Return the (X, Y) coordinate for the center point of the cell that contains the specified text.  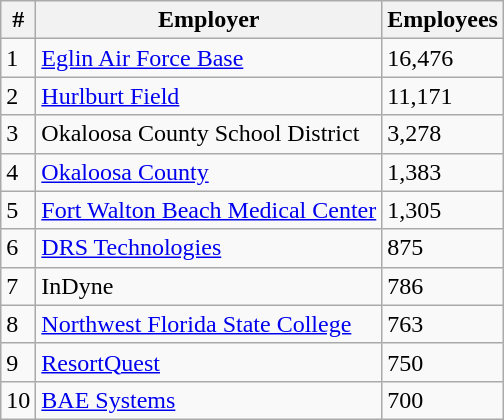
9 (18, 362)
700 (443, 400)
5 (18, 210)
DRS Technologies (209, 248)
1 (18, 58)
Okaloosa County (209, 172)
7 (18, 286)
875 (443, 248)
Eglin Air Force Base (209, 58)
# (18, 20)
ResortQuest (209, 362)
10 (18, 400)
Northwest Florida State College (209, 324)
Fort Walton Beach Medical Center (209, 210)
786 (443, 286)
4 (18, 172)
BAE Systems (209, 400)
11,171 (443, 96)
Hurlburt Field (209, 96)
750 (443, 362)
InDyne (209, 286)
2 (18, 96)
16,476 (443, 58)
Employees (443, 20)
1,383 (443, 172)
6 (18, 248)
3,278 (443, 134)
8 (18, 324)
Employer (209, 20)
Okaloosa County School District (209, 134)
3 (18, 134)
1,305 (443, 210)
763 (443, 324)
